Find where the given text appears and provide that cell's center as [x, y] coordinate. 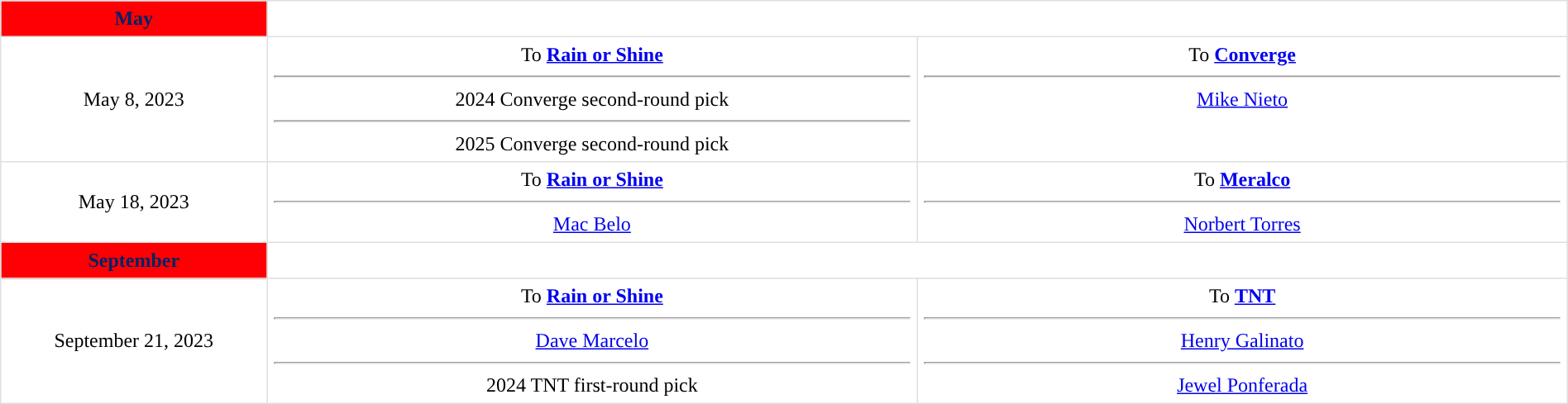
To Rain or ShineMac Belo [592, 202]
September [134, 260]
To TNTHenry GalinatoJewel Ponferada [1242, 341]
To ConvergeMike Nieto [1242, 99]
To MeralcoNorbert Torres [1242, 202]
May 18, 2023 [134, 202]
September 21, 2023 [134, 341]
May [134, 19]
To Rain or Shine2024 Converge second-round pick2025 Converge second-round pick [592, 99]
May 8, 2023 [134, 99]
To Rain or ShineDave Marcelo2024 TNT first-round pick [592, 341]
